Extract the (x, y) coordinate from the center of the cell holding the provided text.  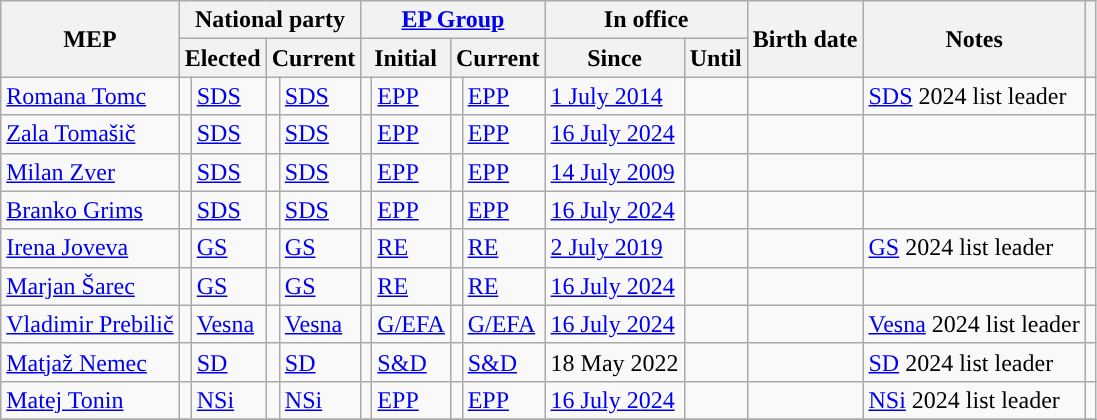
Initial (406, 58)
Branko Grims (90, 210)
Elected (222, 58)
SDS 2024 list leader (974, 96)
Birth date (805, 39)
Matjaž Nemec (90, 362)
Milan Zver (90, 172)
National party (270, 20)
Marjan Šarec (90, 286)
2 July 2019 (614, 248)
EP Group (453, 20)
1 July 2014 (614, 96)
In office (646, 20)
Vladimir Prebilič (90, 324)
Notes (974, 39)
MEP (90, 39)
Zala Tomašič (90, 134)
Romana Tomc (90, 96)
Matej Tonin (90, 400)
18 May 2022 (614, 362)
14 July 2009 (614, 172)
NSi 2024 list leader (974, 400)
Irena Joveva (90, 248)
Vesna 2024 list leader (974, 324)
Since (614, 58)
SD 2024 list leader (974, 362)
GS 2024 list leader (974, 248)
Until (716, 58)
